From the cell containing the given text, extract its center point as (X, Y) coordinate. 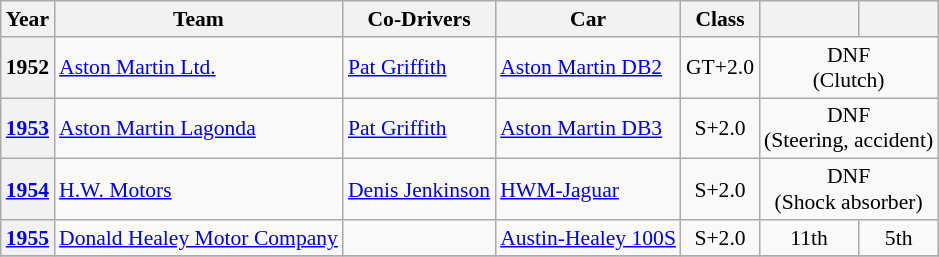
HWM-Jaguar (588, 190)
Year (28, 19)
1955 (28, 238)
DNF(Steering, accident) (848, 128)
Aston Martin DB3 (588, 128)
H.W. Motors (198, 190)
1953 (28, 128)
DNF(Clutch) (848, 68)
Aston Martin DB2 (588, 68)
1954 (28, 190)
DNF(Shock absorber) (848, 190)
Donald Healey Motor Company (198, 238)
Co-Drivers (419, 19)
Denis Jenkinson (419, 190)
11th (809, 238)
Aston Martin Ltd. (198, 68)
Team (198, 19)
1952 (28, 68)
Car (588, 19)
GT+2.0 (720, 68)
Class (720, 19)
5th (898, 238)
Aston Martin Lagonda (198, 128)
Austin-Healey 100S (588, 238)
